Identify which cell holds the provided text, then report its (X, Y) central coordinate. 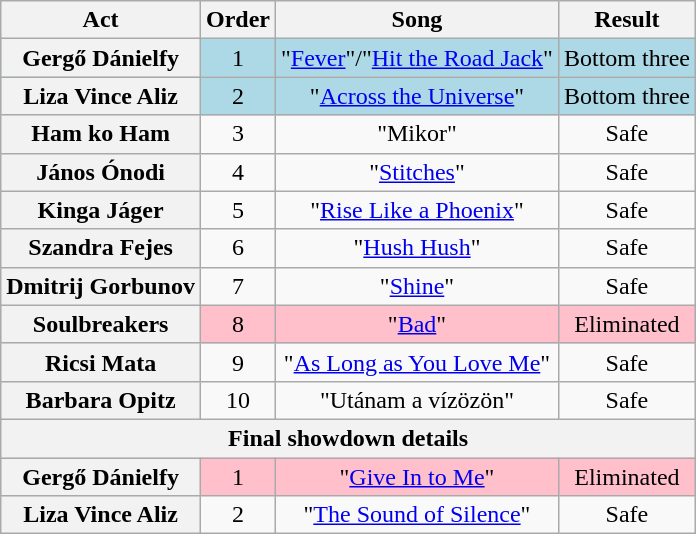
Ricsi Mata (101, 362)
Szandra Fejes (101, 248)
8 (238, 324)
Kinga Jáger (101, 210)
"The Sound of Silence" (418, 515)
"Give In to Me" (418, 477)
Song (418, 20)
"Hush Hush" (418, 248)
Dmitrij Gorbunov (101, 286)
5 (238, 210)
János Ónodi (101, 172)
"Bad" (418, 324)
Act (101, 20)
Barbara Opitz (101, 400)
6 (238, 248)
4 (238, 172)
Order (238, 20)
"Shine" (418, 286)
"Utánam a vízözön" (418, 400)
"Rise Like a Phoenix" (418, 210)
3 (238, 134)
7 (238, 286)
"Across the Universe" (418, 96)
Result (626, 20)
9 (238, 362)
Final showdown details (348, 438)
"Mikor" (418, 134)
Ham ko Ham (101, 134)
10 (238, 400)
"Stitches" (418, 172)
"Fever"/"Hit the Road Jack" (418, 58)
"As Long as You Love Me" (418, 362)
Soulbreakers (101, 324)
